For the text-containing cell, return its midpoint in [X, Y] coordinate format. 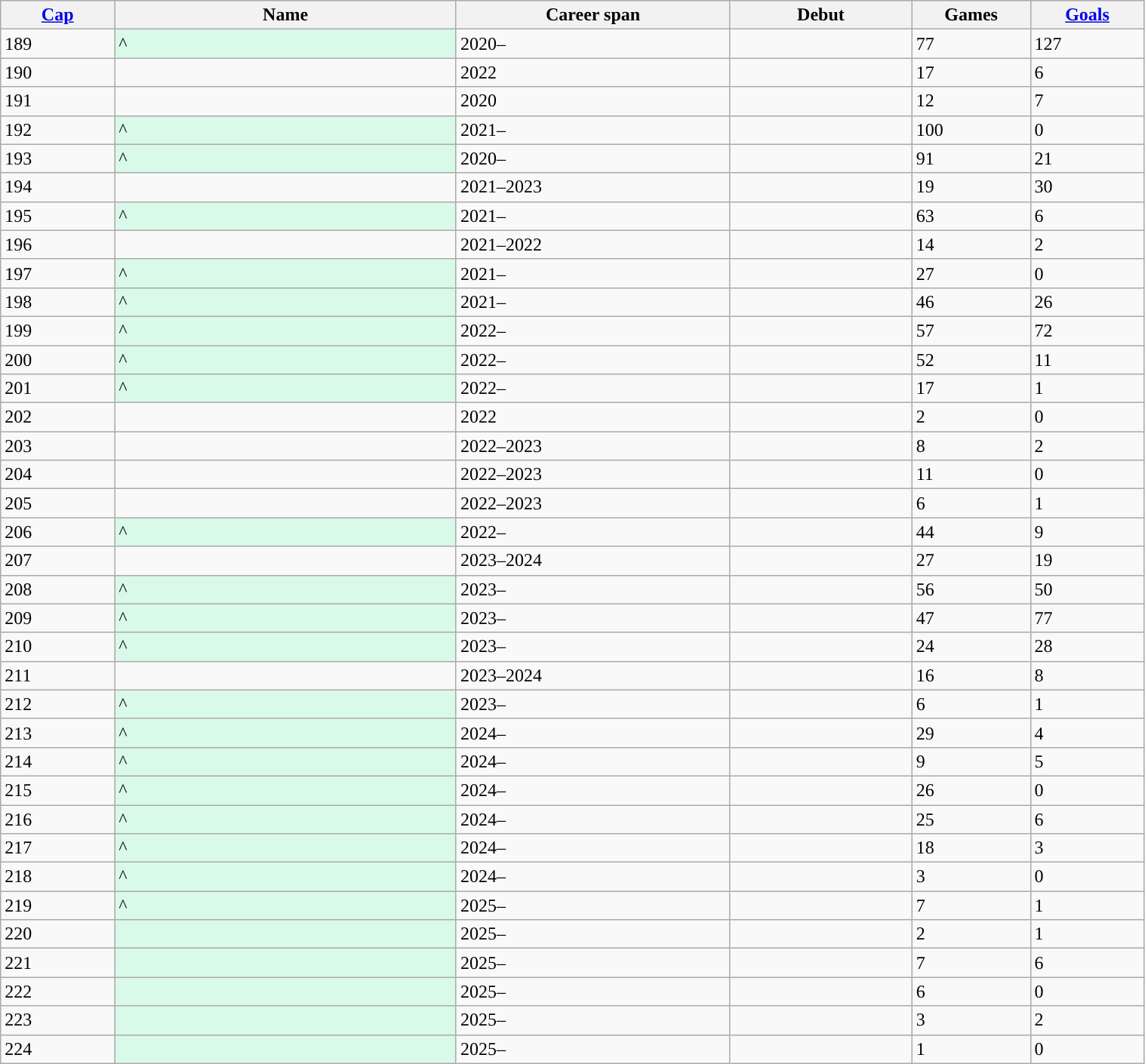
190 [57, 72]
18 [971, 848]
199 [57, 331]
218 [57, 877]
216 [57, 819]
193 [57, 158]
194 [57, 187]
50 [1087, 589]
28 [1087, 647]
72 [1087, 331]
44 [971, 532]
Games [971, 15]
223 [57, 1020]
202 [57, 417]
100 [971, 130]
63 [971, 216]
25 [971, 819]
209 [57, 618]
197 [57, 273]
2021–2022 [593, 244]
2020 [593, 101]
24 [971, 647]
200 [57, 360]
196 [57, 244]
29 [971, 733]
219 [57, 906]
213 [57, 733]
47 [971, 618]
56 [971, 589]
30 [1087, 187]
201 [57, 389]
206 [57, 532]
198 [57, 302]
127 [1087, 44]
210 [57, 647]
12 [971, 101]
224 [57, 1049]
205 [57, 503]
2021–2023 [593, 187]
211 [57, 675]
Goals [1087, 15]
207 [57, 561]
192 [57, 130]
191 [57, 101]
91 [971, 158]
220 [57, 934]
217 [57, 848]
195 [57, 216]
212 [57, 704]
204 [57, 475]
16 [971, 675]
222 [57, 992]
215 [57, 790]
208 [57, 589]
Debut [821, 15]
57 [971, 331]
221 [57, 963]
Name [285, 15]
14 [971, 244]
46 [971, 302]
203 [57, 446]
5 [1087, 761]
Career span [593, 15]
Cap [57, 15]
4 [1087, 733]
21 [1087, 158]
52 [971, 360]
214 [57, 761]
189 [57, 44]
